Find where the given text appears and provide that cell's center as [x, y] coordinate. 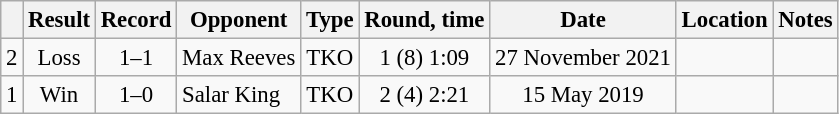
27 November 2021 [583, 58]
Max Reeves [239, 58]
Opponent [239, 20]
15 May 2019 [583, 95]
Salar King [239, 95]
Type [330, 20]
1–1 [136, 58]
1 [12, 95]
Date [583, 20]
1 (8) 1:09 [424, 58]
Round, time [424, 20]
2 [12, 58]
Notes [806, 20]
1–0 [136, 95]
Loss [60, 58]
Win [60, 95]
Result [60, 20]
Record [136, 20]
2 (4) 2:21 [424, 95]
Location [724, 20]
